Return [X, Y] of the center of cell containing provided text 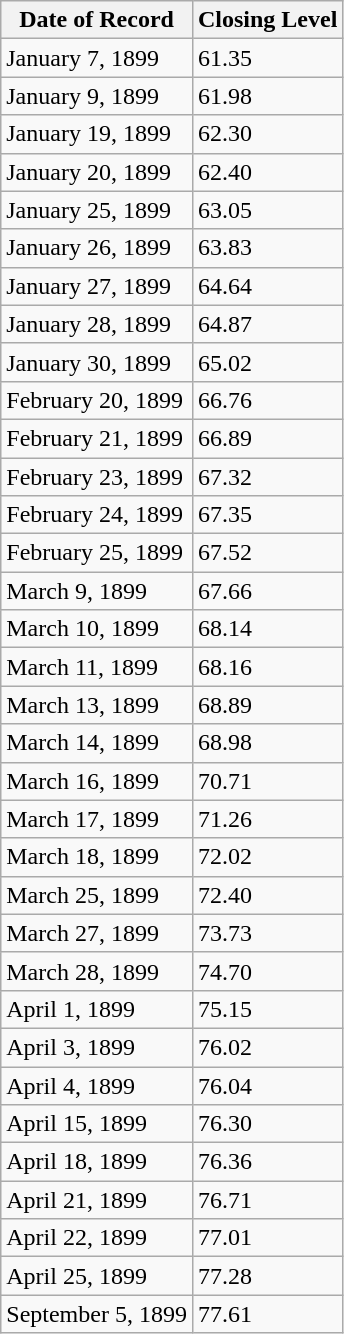
March 25, 1899 [97, 895]
January 27, 1899 [97, 286]
64.64 [267, 286]
67.32 [267, 477]
76.30 [267, 1124]
66.89 [267, 438]
Date of Record [97, 20]
61.35 [267, 58]
January 7, 1899 [97, 58]
77.61 [267, 1314]
February 24, 1899 [97, 515]
January 28, 1899 [97, 324]
72.40 [267, 895]
63.83 [267, 248]
66.76 [267, 400]
February 25, 1899 [97, 553]
68.14 [267, 629]
April 3, 1899 [97, 1047]
February 20, 1899 [97, 400]
68.98 [267, 743]
April 18, 1899 [97, 1162]
74.70 [267, 971]
73.73 [267, 933]
January 9, 1899 [97, 96]
March 11, 1899 [97, 667]
January 25, 1899 [97, 210]
March 10, 1899 [97, 629]
63.05 [267, 210]
March 17, 1899 [97, 819]
February 23, 1899 [97, 477]
76.71 [267, 1200]
April 21, 1899 [97, 1200]
76.04 [267, 1085]
March 13, 1899 [97, 705]
Closing Level [267, 20]
March 28, 1899 [97, 971]
67.35 [267, 515]
April 22, 1899 [97, 1238]
72.02 [267, 857]
75.15 [267, 1009]
April 1, 1899 [97, 1009]
March 16, 1899 [97, 781]
62.30 [267, 134]
76.02 [267, 1047]
September 5, 1899 [97, 1314]
67.52 [267, 553]
77.28 [267, 1276]
March 9, 1899 [97, 591]
January 26, 1899 [97, 248]
March 27, 1899 [97, 933]
March 18, 1899 [97, 857]
62.40 [267, 172]
68.16 [267, 667]
64.87 [267, 324]
76.36 [267, 1162]
April 4, 1899 [97, 1085]
65.02 [267, 362]
January 20, 1899 [97, 172]
61.98 [267, 96]
71.26 [267, 819]
April 25, 1899 [97, 1276]
January 19, 1899 [97, 134]
January 30, 1899 [97, 362]
March 14, 1899 [97, 743]
68.89 [267, 705]
April 15, 1899 [97, 1124]
77.01 [267, 1238]
70.71 [267, 781]
67.66 [267, 591]
February 21, 1899 [97, 438]
